Provide the (X, Y) coordinate of the cell's center where the given text is located.  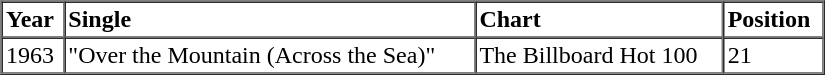
Single (270, 20)
"Over the Mountain (Across the Sea)" (270, 56)
Chart (599, 20)
1963 (33, 56)
21 (773, 56)
Year (33, 20)
Position (773, 20)
The Billboard Hot 100 (599, 56)
